Return (x, y) of the center of cell containing provided text 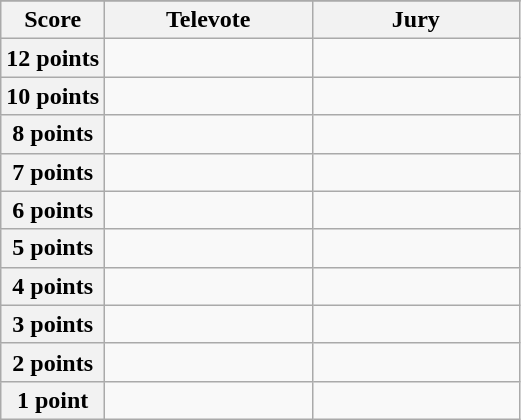
2 points (53, 362)
6 points (53, 210)
7 points (53, 172)
4 points (53, 286)
5 points (53, 248)
3 points (53, 324)
12 points (53, 58)
Score (53, 20)
Televote (209, 20)
10 points (53, 96)
1 point (53, 400)
Jury (416, 20)
8 points (53, 134)
